Return (X, Y) of the center of cell containing provided text 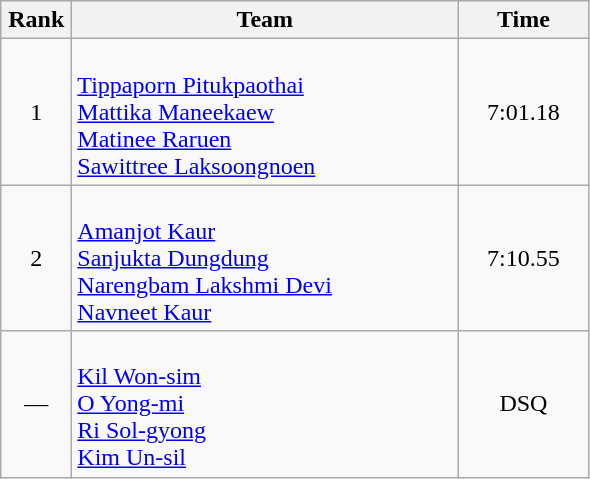
— (36, 404)
Team (265, 20)
2 (36, 258)
1 (36, 112)
Amanjot KaurSanjukta DungdungNarengbam Lakshmi DeviNavneet Kaur (265, 258)
Kil Won-simO Yong-miRi Sol-gyongKim Un-sil (265, 404)
DSQ (524, 404)
Time (524, 20)
7:10.55 (524, 258)
Tippaporn PitukpaothaiMattika ManeekaewMatinee RaruenSawittree Laksoongnoen (265, 112)
Rank (36, 20)
7:01.18 (524, 112)
